Locate the cell with the specified text and output its [X, Y] center coordinate. 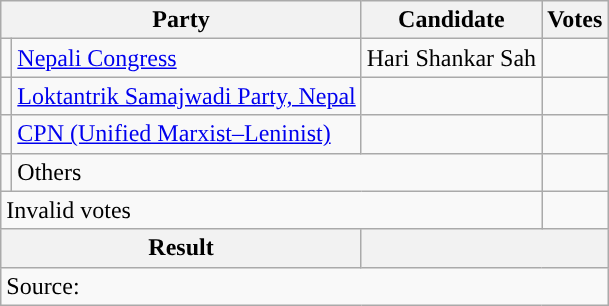
Invalid votes [272, 210]
Votes [575, 20]
Hari Shankar Sah [451, 58]
Result [181, 248]
Candidate [451, 20]
Source: [304, 286]
Party [181, 20]
Loktantrik Samajwadi Party, Nepal [186, 96]
CPN (Unified Marxist–Leninist) [186, 134]
Others [277, 172]
Nepali Congress [186, 58]
